Pinpoint the cell where the given text exists, returning its [X, Y] midpoint coordinate. 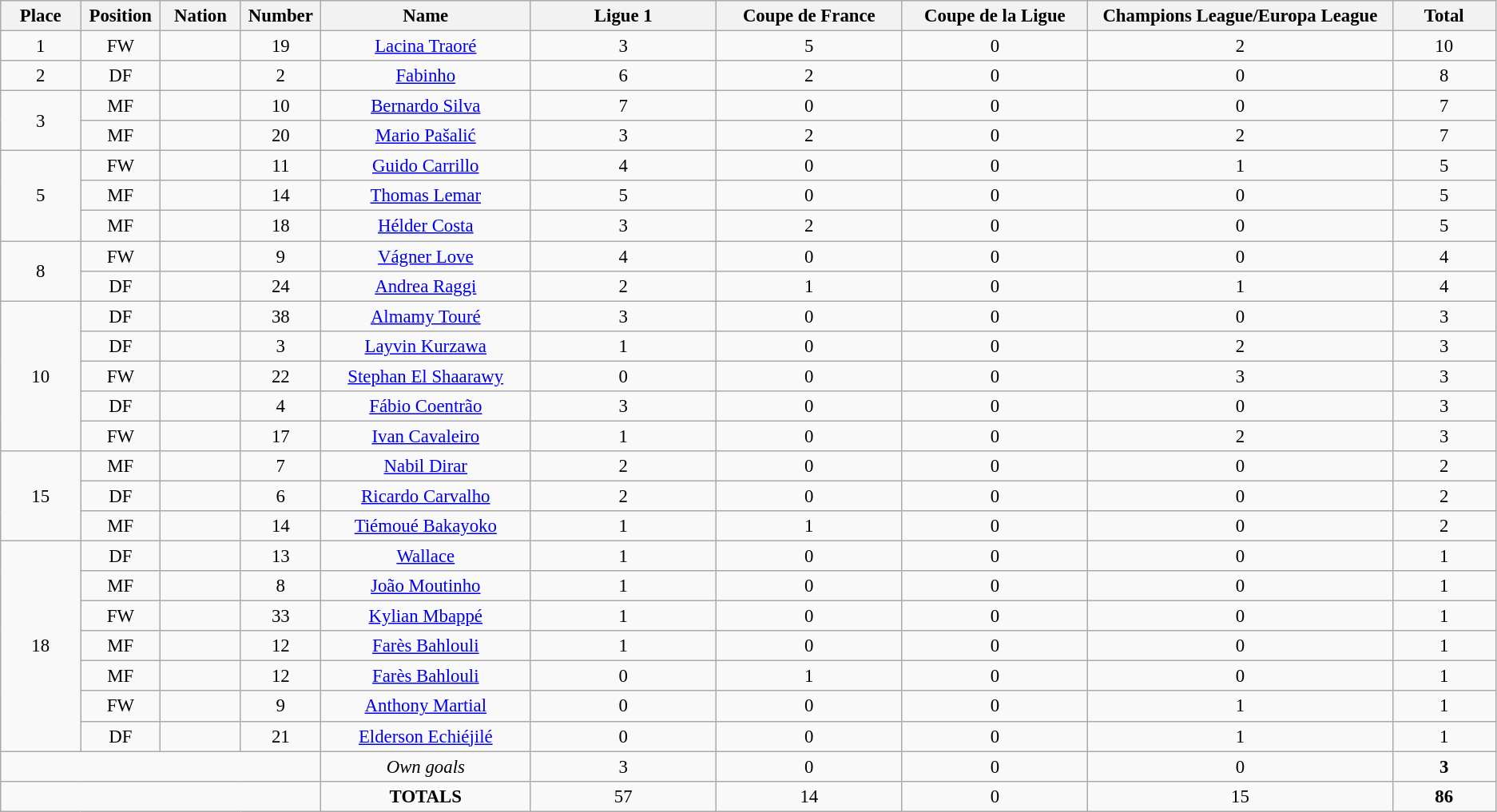
19 [280, 46]
Wallace [427, 557]
Anthony Martial [427, 707]
Guido Carrillo [427, 166]
Andrea Raggi [427, 286]
Hélder Costa [427, 226]
Vágner Love [427, 256]
Coupe de France [808, 16]
Stephan El Shaarawy [427, 376]
Layvin Kurzawa [427, 346]
Fabinho [427, 76]
Place [41, 16]
Ligue 1 [623, 16]
Ricardo Carvalho [427, 496]
Almamy Touré [427, 316]
Name [427, 16]
Nation [201, 16]
Position [121, 16]
20 [280, 136]
Total [1444, 16]
Elderson Echiéjilé [427, 736]
Fábio Coentrão [427, 406]
38 [280, 316]
Champions League/Europa League [1240, 16]
13 [280, 557]
57 [623, 796]
Ivan Cavaleiro [427, 436]
Kylian Mbappé [427, 616]
Coupe de la Ligue [995, 16]
TOTALS [427, 796]
Bernardo Silva [427, 106]
11 [280, 166]
24 [280, 286]
86 [1444, 796]
21 [280, 736]
Tiémoué Bakayoko [427, 526]
22 [280, 376]
Thomas Lemar [427, 196]
Own goals [427, 766]
Number [280, 16]
Nabil Dirar [427, 466]
João Moutinho [427, 586]
Mario Pašalić [427, 136]
17 [280, 436]
33 [280, 616]
Lacina Traoré [427, 46]
